Return the [X, Y] coordinate for the center point of the cell that contains the specified text.  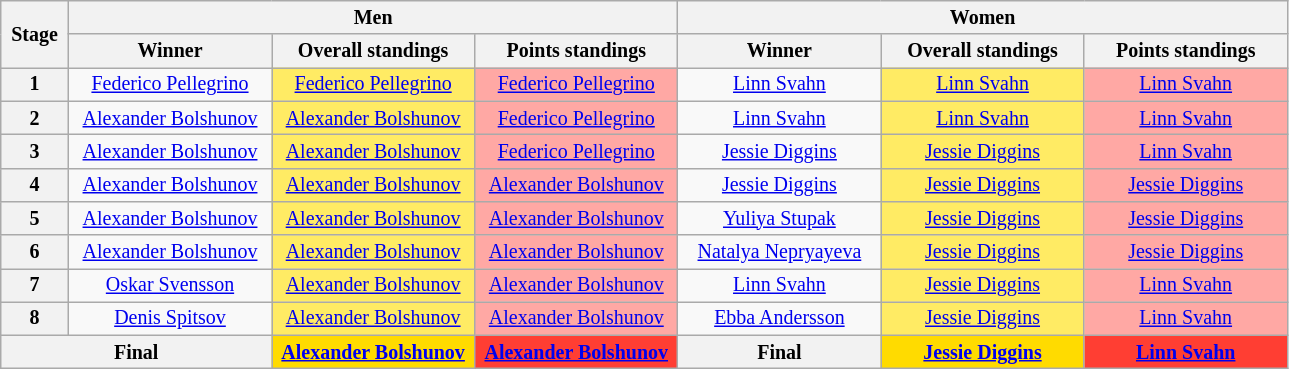
2 [35, 118]
Ebba Andersson [780, 318]
3 [35, 152]
Men [372, 18]
Women [982, 18]
1 [35, 84]
Yuliya Stupak [780, 218]
Natalya Nepryayeva [780, 252]
7 [35, 286]
8 [35, 318]
5 [35, 218]
6 [35, 252]
Denis Spitsov [170, 318]
Stage [35, 34]
Oskar Svensson [170, 286]
4 [35, 184]
